Extract the (x, y) coordinate from the center of the cell holding the provided text.  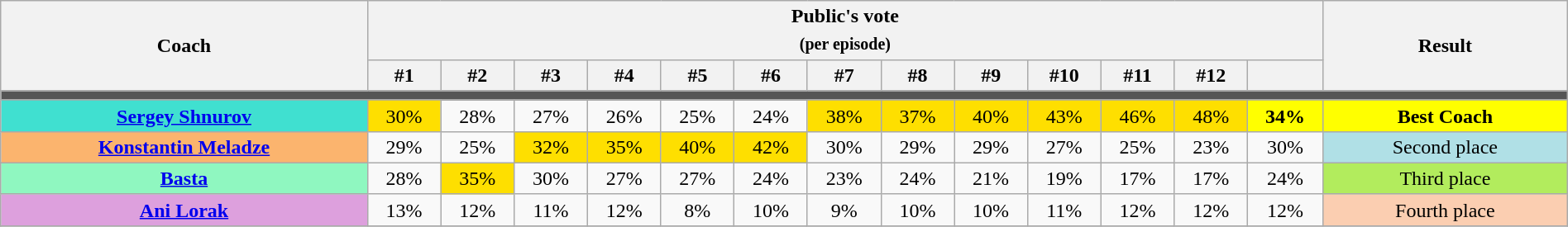
#12 (1211, 75)
48% (1211, 116)
#2 (478, 75)
38% (844, 116)
43% (1064, 116)
#9 (991, 75)
Result (1445, 46)
8% (698, 210)
#3 (551, 75)
Konstantin Meladze (184, 147)
#1 (404, 75)
46% (1138, 116)
32% (551, 147)
42% (771, 147)
13% (404, 210)
#4 (624, 75)
#11 (1138, 75)
Sergey Shnurov (184, 116)
Third place (1445, 178)
Coach (184, 46)
Basta (184, 178)
37% (918, 116)
19% (1064, 178)
#6 (771, 75)
Best Coach (1445, 116)
9% (844, 210)
26% (624, 116)
Second place (1445, 147)
34% (1285, 116)
#8 (918, 75)
Ani Lorak (184, 210)
#10 (1064, 75)
21% (991, 178)
#5 (698, 75)
Public's vote(per episode) (845, 30)
#7 (844, 75)
Fourth place (1445, 210)
